Locate the cell with the specified text and output its [X, Y] center coordinate. 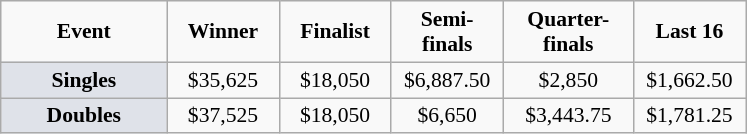
$1,781.25 [689, 116]
$37,525 [223, 116]
$35,625 [223, 80]
$1,662.50 [689, 80]
Event [84, 32]
$2,850 [568, 80]
Doubles [84, 116]
Singles [84, 80]
$6,650 [447, 116]
Last 16 [689, 32]
Quarter-finals [568, 32]
$6,887.50 [447, 80]
$3,443.75 [568, 116]
Winner [223, 32]
Finalist [335, 32]
Semi-finals [447, 32]
